From the cell containing the given text, extract its center point as [x, y] coordinate. 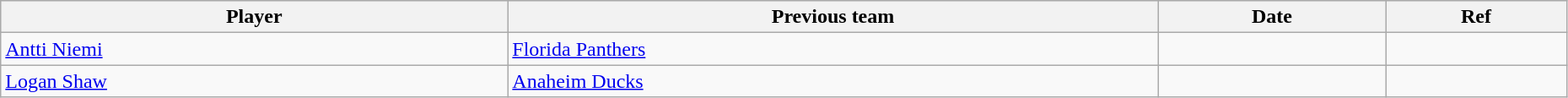
Antti Niemi [255, 49]
Player [255, 17]
Florida Panthers [833, 49]
Anaheim Ducks [833, 81]
Logan Shaw [255, 81]
Ref [1476, 17]
Previous team [833, 17]
Date [1272, 17]
